Identify which cell holds the provided text, then report its [X, Y] central coordinate. 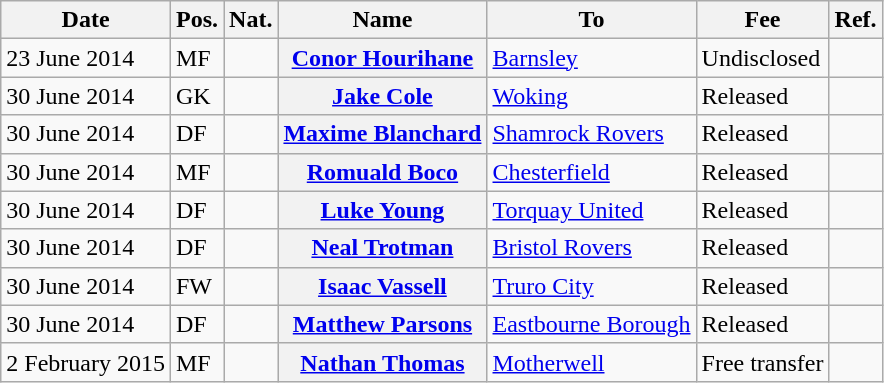
Neal Trotman [382, 248]
Bristol Rovers [592, 248]
Matthew Parsons [382, 324]
Name [382, 20]
Free transfer [762, 362]
GK [196, 96]
Conor Hourihane [382, 58]
Eastbourne Borough [592, 324]
Fee [762, 20]
Ref. [856, 20]
23 June 2014 [86, 58]
Woking [592, 96]
Pos. [196, 20]
Luke Young [382, 210]
Motherwell [592, 362]
Chesterfield [592, 172]
Jake Cole [382, 96]
Barnsley [592, 58]
Nat. [251, 20]
To [592, 20]
Shamrock Rovers [592, 134]
Torquay United [592, 210]
Nathan Thomas [382, 362]
Undisclosed [762, 58]
Isaac Vassell [382, 286]
Truro City [592, 286]
FW [196, 286]
Date [86, 20]
2 February 2015 [86, 362]
Romuald Boco [382, 172]
Maxime Blanchard [382, 134]
